Find where the given text appears and provide that cell's center as (X, Y) coordinate. 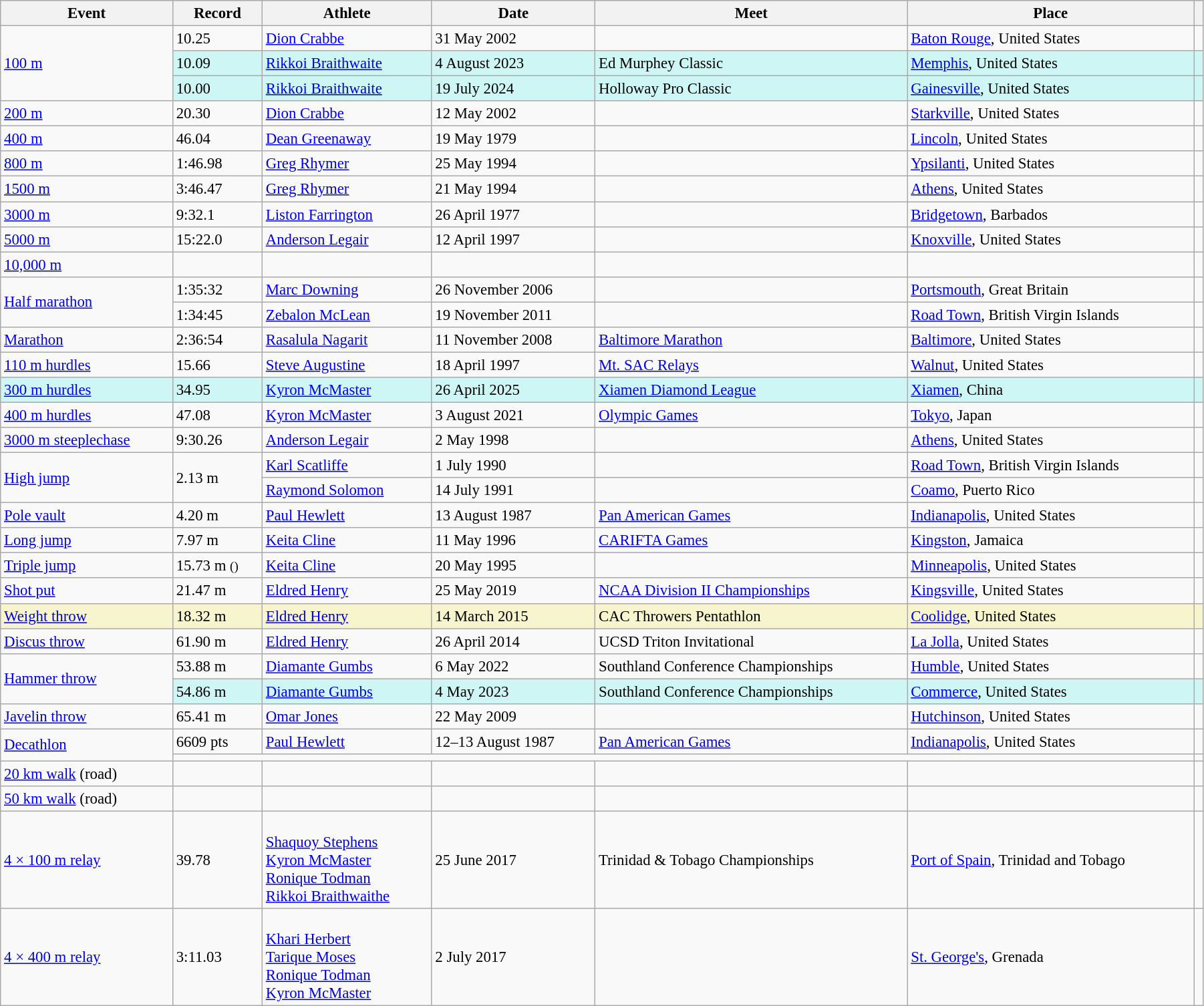
20 May 1995 (513, 566)
Event (87, 13)
1 July 1990 (513, 466)
46.04 (217, 139)
Minneapolis, United States (1050, 566)
3:46.47 (217, 189)
14 July 1991 (513, 490)
31 May 2002 (513, 39)
Gainesville, United States (1050, 89)
20 km walk (road) (87, 774)
High jump (87, 478)
21 May 1994 (513, 189)
2.13 m (217, 478)
Triple jump (87, 566)
Lincoln, United States (1050, 139)
Shaquoy StephensKyron McMasterRonique TodmanRikkoi Braithwaithe (347, 860)
4 × 100 m relay (87, 860)
800 m (87, 164)
25 June 2017 (513, 860)
3:11.03 (217, 957)
Hutchinson, United States (1050, 717)
2 July 2017 (513, 957)
25 May 1994 (513, 164)
Coolidge, United States (1050, 616)
Baltimore Marathon (751, 340)
Steve Augustine (347, 365)
St. George's, Grenada (1050, 957)
Javelin throw (87, 717)
19 May 1979 (513, 139)
110 m hurdles (87, 365)
Dean Greenaway (347, 139)
12–13 August 1987 (513, 741)
Khari HerbertTarique MosesRonique TodmanKyron McMaster (347, 957)
Memphis, United States (1050, 63)
Kingston, Jamaica (1050, 540)
Weight throw (87, 616)
UCSD Triton Invitational (751, 641)
4 August 2023 (513, 63)
Starkville, United States (1050, 114)
47.08 (217, 415)
6609 pts (217, 741)
Date (513, 13)
1:34:45 (217, 315)
CAC Throwers Pentathlon (751, 616)
10,000 m (87, 265)
Humble, United States (1050, 666)
34.95 (217, 390)
NCAA Division II Championships (751, 591)
3000 m steeplechase (87, 440)
12 May 2002 (513, 114)
Mt. SAC Relays (751, 365)
Hammer throw (87, 679)
CARIFTA Games (751, 540)
1500 m (87, 189)
3000 m (87, 214)
Knoxville, United States (1050, 239)
26 April 2025 (513, 390)
10.00 (217, 89)
18.32 m (217, 616)
Portsmouth, Great Britain (1050, 289)
50 km walk (road) (87, 799)
La Jolla, United States (1050, 641)
300 m hurdles (87, 390)
Omar Jones (347, 717)
Xiamen Diamond League (751, 390)
12 April 1997 (513, 239)
11 November 2008 (513, 340)
9:32.1 (217, 214)
13 August 1987 (513, 516)
Trinidad & Tobago Championships (751, 860)
Karl Scatliffe (347, 466)
Kingsville, United States (1050, 591)
20.30 (217, 114)
Pole vault (87, 516)
Marc Downing (347, 289)
Holloway Pro Classic (751, 89)
19 July 2024 (513, 89)
5000 m (87, 239)
Athlete (347, 13)
Commerce, United States (1050, 691)
Shot put (87, 591)
400 m hurdles (87, 415)
10.25 (217, 39)
Port of Spain, Trinidad and Tobago (1050, 860)
Meet (751, 13)
Zebalon McLean (347, 315)
Liston Farrington (347, 214)
Raymond Solomon (347, 490)
Baltimore, United States (1050, 340)
Marathon (87, 340)
400 m (87, 139)
10.09 (217, 63)
65.41 m (217, 717)
100 m (87, 64)
1:35:32 (217, 289)
Half marathon (87, 302)
11 May 1996 (513, 540)
15.73 m () (217, 566)
Olympic Games (751, 415)
Coamo, Puerto Rico (1050, 490)
18 April 1997 (513, 365)
Record (217, 13)
7.97 m (217, 540)
61.90 m (217, 641)
22 May 2009 (513, 717)
54.86 m (217, 691)
Ypsilanti, United States (1050, 164)
Discus throw (87, 641)
Ed Murphey Classic (751, 63)
Long jump (87, 540)
19 November 2011 (513, 315)
9:30.26 (217, 440)
6 May 2022 (513, 666)
1:46.98 (217, 164)
Xiamen, China (1050, 390)
2:36:54 (217, 340)
53.88 m (217, 666)
4 May 2023 (513, 691)
Rasalula Nagarit (347, 340)
26 April 2014 (513, 641)
4 × 400 m relay (87, 957)
26 April 1977 (513, 214)
14 March 2015 (513, 616)
21.47 m (217, 591)
Walnut, United States (1050, 365)
Tokyo, Japan (1050, 415)
3 August 2021 (513, 415)
26 November 2006 (513, 289)
Baton Rouge, United States (1050, 39)
15:22.0 (217, 239)
Place (1050, 13)
4.20 m (217, 516)
Decathlon (87, 745)
39.78 (217, 860)
15.66 (217, 365)
2 May 1998 (513, 440)
Bridgetown, Barbados (1050, 214)
25 May 2019 (513, 591)
200 m (87, 114)
